From the cell containing the given text, extract its center point as (x, y) coordinate. 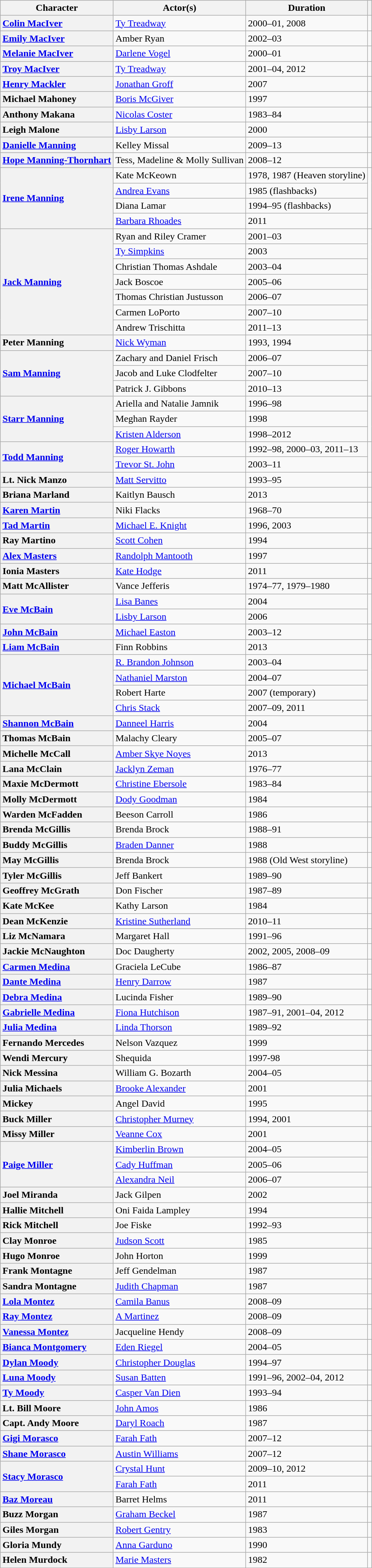
Eden Riegel (179, 1347)
2009–13 (307, 145)
Dean McKenzie (57, 921)
2002–03 (307, 38)
Jeff Bankert (179, 875)
Patrick J. Gibbons (179, 388)
1974–77, 1979–1980 (307, 586)
Thomas McBain (57, 738)
1987–89 (307, 890)
Tess, Madeline & Molly Sullivan (179, 160)
Lola Montez (57, 1301)
Stacy Morasco (57, 1476)
Ryan and Riley Cramer (179, 236)
A Martinez (179, 1317)
Meghan Rayder (179, 419)
Paige Miller (57, 1164)
Boris McGiver (179, 99)
Sandra Montagne (57, 1286)
Graham Beckel (179, 1514)
1986–87 (307, 967)
Henry Darrow (179, 982)
Maxie McDermott (57, 784)
Buck Miller (57, 1119)
Nelson Vazquez (179, 1043)
Christopher Douglas (179, 1362)
Kate Hodge (179, 571)
Jeff Gendelman (179, 1271)
Alex Masters (57, 556)
Anna Garduno (179, 1545)
Christian Thomas Ashdale (179, 267)
Lt. Nick Manzo (57, 480)
2004–07 (307, 678)
Michael Mahoney (57, 99)
Troy MacIver (57, 69)
2001–04, 2012 (307, 69)
Crystal Hunt (179, 1469)
2009–10, 2012 (307, 1469)
Beeson Carroll (179, 814)
Gabrielle Medina (57, 1012)
Missy Miller (57, 1134)
1976–77 (307, 769)
Molly McDermott (57, 799)
2003 (307, 251)
Emily MacIver (57, 38)
1993–94 (307, 1392)
Judith Chapman (179, 1286)
Rick Mitchell (57, 1225)
Matt Servitto (179, 480)
Camila Banus (179, 1301)
Frank Montagne (57, 1271)
1989–92 (307, 1027)
Margaret Hall (179, 936)
Carmen Medina (57, 967)
Gigi Morasco (57, 1438)
Danielle Manning (57, 145)
Fernando Mercedes (57, 1043)
Darlene Vogel (179, 54)
Sam Manning (57, 373)
2001–03 (307, 236)
Scott Cohen (179, 541)
1994, 2001 (307, 1119)
Melanie MacIver (57, 54)
Andrew Trischitta (179, 327)
Diana Lamar (179, 206)
Colin MacIver (57, 23)
Dody Goodman (179, 799)
2000–01 (307, 54)
2011–13 (307, 327)
Kaitlyn Bausch (179, 495)
Joe Fiske (179, 1225)
Jack Gilpen (179, 1195)
2003–11 (307, 465)
Giles Morgan (57, 1530)
Graciela LeCube (179, 967)
2002 (307, 1195)
R. Brandon Johnson (179, 662)
Linda Thorson (179, 1027)
Oni Faida Lampley (179, 1210)
Jacqueline Hendy (179, 1332)
1998 (307, 419)
Austin Williams (179, 1454)
Veanne Cox (179, 1134)
Starr Manning (57, 419)
Roger Howarth (179, 449)
2000 (307, 130)
Liam McBain (57, 647)
Kristine Sutherland (179, 921)
Dante Medina (57, 982)
Duration (307, 8)
1985 (307, 1241)
Lucinda Fisher (179, 997)
Peter Manning (57, 343)
1990 (307, 1545)
1998–2012 (307, 434)
1996–98 (307, 403)
Julia Michaels (57, 1088)
Mickey (57, 1103)
1992–93 (307, 1225)
Ray Martino (57, 541)
Clay Monroe (57, 1241)
Wendi Mercury (57, 1058)
Warden McFadden (57, 814)
Nick Messina (57, 1073)
1993–95 (307, 480)
1985 (flashbacks) (307, 191)
1993, 1994 (307, 343)
Shannon McBain (57, 723)
1996, 2003 (307, 525)
Eve McBain (57, 609)
Jonathan Groff (179, 84)
Nathaniel Marston (179, 678)
Kate McKeown (179, 175)
Michael E. Knight (179, 525)
Kathy Larson (179, 906)
Buddy McGillis (57, 845)
Bianca Montgomery (57, 1347)
John Amos (179, 1408)
Julia Medina (57, 1027)
Carmen LoPorto (179, 312)
Buzz Morgan (57, 1514)
Helen Murdock (57, 1560)
1988 (307, 845)
2000–01, 2008 (307, 23)
Kate McKee (57, 906)
Jacklyn Zeman (179, 769)
Baz Moreau (57, 1499)
2005–07 (307, 738)
Jack Manning (57, 282)
2007–09, 2011 (307, 708)
Fiona Hutchison (179, 1012)
Angel David (179, 1103)
Christine Ebersole (179, 784)
Hugo Monroe (57, 1256)
1983 (307, 1530)
Liz McNamara (57, 936)
1994–95 (flashbacks) (307, 206)
Actor(s) (179, 8)
2007 (307, 84)
Barret Helms (179, 1499)
Brooke Alexander (179, 1088)
2010–11 (307, 921)
Brenda McGillis (57, 830)
Lana McClain (57, 769)
1991–96, 2002–04, 2012 (307, 1377)
Braden Danner (179, 845)
1988–91 (307, 830)
2010–13 (307, 388)
Daryl Roach (179, 1423)
Nick Wyman (179, 343)
1987–91, 2001–04, 2012 (307, 1012)
2008–12 (307, 160)
Malachy Cleary (179, 738)
Tyler McGillis (57, 875)
William G. Bozarth (179, 1073)
Amber Ryan (179, 38)
Irene Manning (57, 198)
Tad Martin (57, 525)
Robert Harte (179, 693)
Amber Skye Noyes (179, 754)
1982 (307, 1560)
Todd Manning (57, 457)
2006 (307, 616)
Vance Jefferis (179, 586)
Kelley Missal (179, 145)
Matt McAllister (57, 586)
Ty Simpkins (179, 251)
Ty Moody (57, 1392)
Shane Morasco (57, 1454)
Henry Mackler (57, 84)
2003–12 (307, 632)
Randolph Mantooth (179, 556)
Gloria Mundy (57, 1545)
Casper Van Dien (179, 1392)
Ray Montez (57, 1317)
Kimberlin Brown (179, 1149)
Geoffrey McGrath (57, 890)
Hallie Mitchell (57, 1210)
Lt. Bill Moore (57, 1408)
Karen Martin (57, 510)
Ionia Masters (57, 571)
Nicolas Coster (179, 114)
1991–96 (307, 936)
Luna Moody (57, 1377)
2007 (temporary) (307, 693)
Joel Miranda (57, 1195)
1988 (Old West storyline) (307, 860)
1995 (307, 1103)
Jacob and Luke Clodfelter (179, 373)
Niki Flacks (179, 510)
Jack Boscoe (179, 282)
Lisa Banes (179, 601)
1968–70 (307, 510)
Dylan Moody (57, 1362)
1992–98, 2000–03, 2011–13 (307, 449)
Finn Robbins (179, 647)
Briana Marland (57, 495)
John Horton (179, 1256)
Debra Medina (57, 997)
Kristen Alderson (179, 434)
1978, 1987 (Heaven storyline) (307, 175)
Andrea Evans (179, 191)
Michael Easton (179, 632)
1997-98 (307, 1058)
Ariella and Natalie Jamnik (179, 403)
Cady Huffman (179, 1165)
Character (57, 8)
Christopher Murney (179, 1119)
Robert Gentry (179, 1530)
Vanessa Montez (57, 1332)
Doc Daugherty (179, 952)
Michelle McCall (57, 754)
Trevor St. John (179, 465)
Shequida (179, 1058)
Barbara Rhoades (179, 221)
Chris Stack (179, 708)
Marie Masters (179, 1560)
Capt. Andy Moore (57, 1423)
Leigh Malone (57, 130)
Zachary and Daniel Frisch (179, 358)
1994–97 (307, 1362)
Susan Batten (179, 1377)
Jackie McNaughton (57, 952)
Anthony Makana (57, 114)
Michael McBain (57, 685)
2002, 2005, 2008–09 (307, 952)
John McBain (57, 632)
Judson Scott (179, 1241)
May McGillis (57, 860)
Thomas Christian Justusson (179, 297)
Danneel Harris (179, 723)
Don Fischer (179, 890)
Hope Manning-Thornhart (57, 160)
Alexandra Neil (179, 1180)
